Locate the cell with the specified text and output its (x, y) center coordinate. 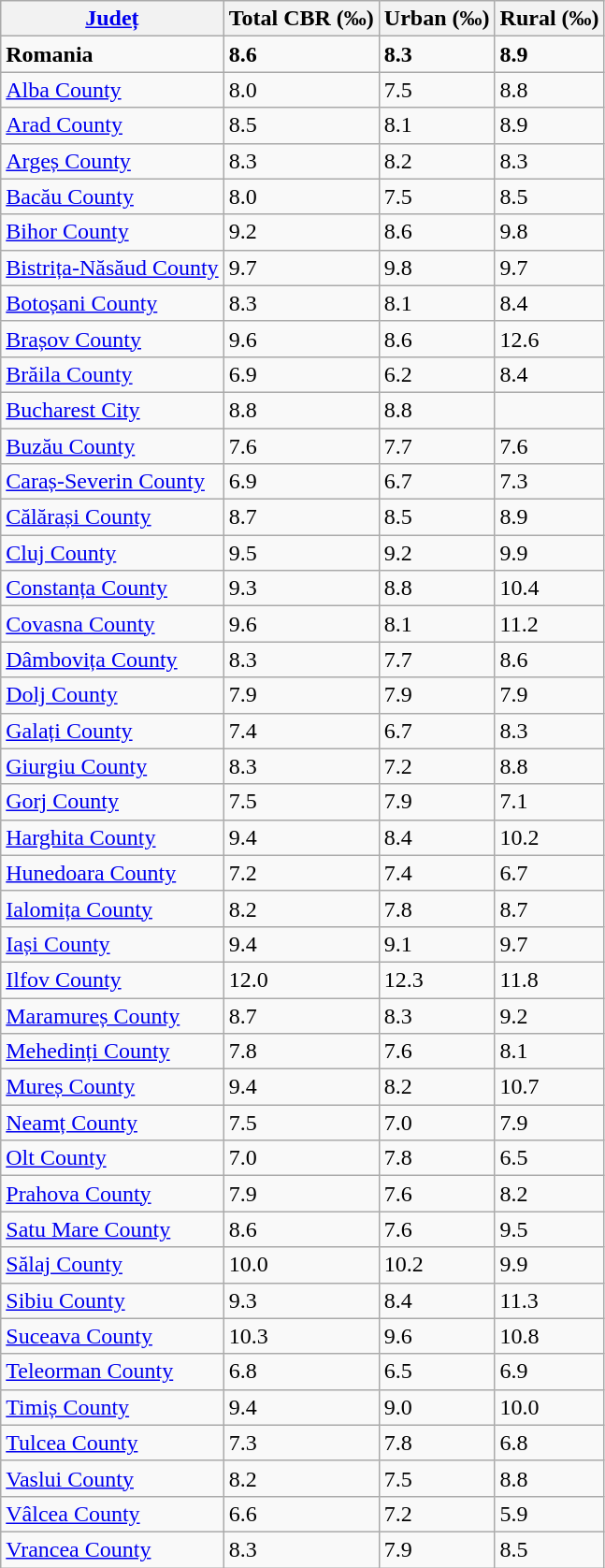
Brăila County (112, 374)
Mehedinți County (112, 1052)
Bihor County (112, 232)
Sălaj County (112, 1265)
5.9 (550, 1514)
Ialomița County (112, 908)
Neamț County (112, 1123)
Gorj County (112, 802)
Cluj County (112, 553)
7.1 (550, 802)
Ilfov County (112, 980)
Buzău County (112, 446)
Constanța County (112, 588)
Teleorman County (112, 1372)
11.8 (550, 980)
12.3 (437, 980)
Botoșani County (112, 303)
Caraș-Severin County (112, 482)
Urban (‰) (437, 19)
Harghita County (112, 837)
Bistrița-Năsăud County (112, 268)
Dolj County (112, 695)
Dâmbovița County (112, 660)
11.2 (550, 624)
Iași County (112, 944)
Galați County (112, 731)
Alba County (112, 90)
Bacău County (112, 196)
Arad County (112, 125)
9.0 (437, 1407)
Olt County (112, 1158)
Rural (‰) (550, 19)
10.8 (550, 1336)
Maramureș County (112, 1015)
Vaslui County (112, 1478)
Covasna County (112, 624)
10.3 (301, 1336)
11.3 (550, 1300)
12.6 (550, 339)
Argeș County (112, 161)
Timiș County (112, 1407)
Mureș County (112, 1087)
Călărași County (112, 517)
Total CBR (‰) (301, 19)
Giurgiu County (112, 766)
Romania (112, 54)
Vrancea County (112, 1549)
6.6 (301, 1514)
Satu Mare County (112, 1229)
Prahova County (112, 1194)
10.4 (550, 588)
Județ (112, 19)
9.1 (437, 944)
Hunedoara County (112, 873)
Suceava County (112, 1336)
Sibiu County (112, 1300)
10.7 (550, 1087)
Vâlcea County (112, 1514)
6.2 (437, 374)
12.0 (301, 980)
Bucharest City (112, 410)
Tulcea County (112, 1443)
Brașov County (112, 339)
